Identify which cell holds the provided text, then report its (X, Y) central coordinate. 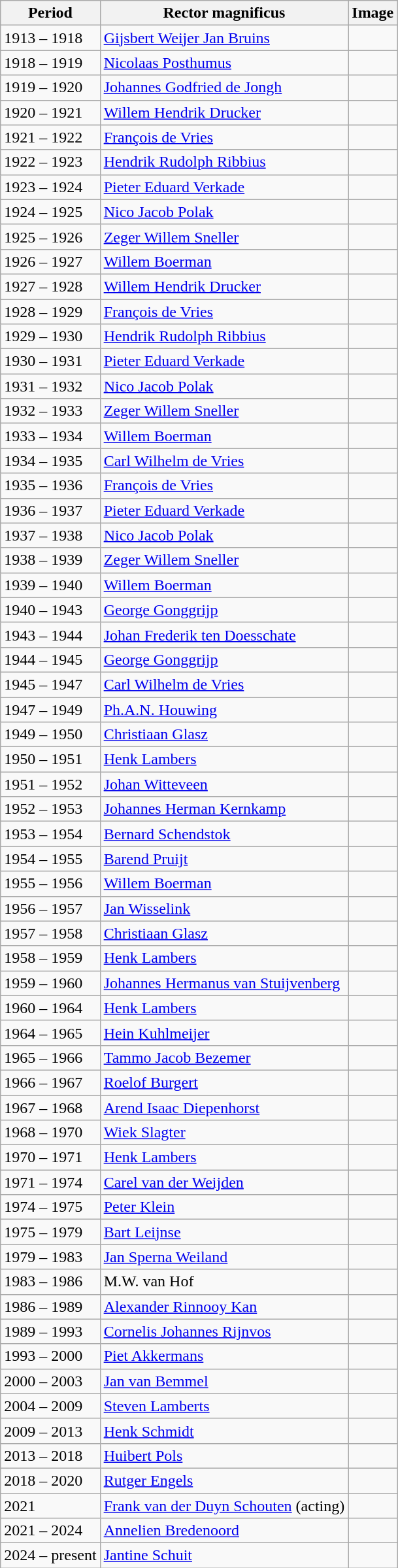
1986 – 1989 (50, 1307)
2013 – 2018 (50, 1456)
Roelof Burgert (224, 1082)
1954 – 1955 (50, 859)
Henk Schmidt (224, 1431)
1947 – 1949 (50, 709)
1958 – 1959 (50, 958)
1950 – 1951 (50, 759)
1951 – 1952 (50, 784)
1940 – 1943 (50, 610)
1957 – 1958 (50, 933)
1956 – 1957 (50, 909)
1964 – 1965 (50, 1033)
1929 – 1930 (50, 337)
1937 – 1938 (50, 535)
1966 – 1967 (50, 1082)
Alexander Rinnooy Kan (224, 1307)
Jan Wisselink (224, 909)
Huibert Pols (224, 1456)
1922 – 1923 (50, 162)
Steven Lamberts (224, 1406)
Carel van der Weijden (224, 1182)
1931 – 1932 (50, 386)
Wiek Slagter (224, 1133)
1945 – 1947 (50, 684)
Jan van Bemmel (224, 1381)
Annelien Bredenoord (224, 1531)
Jan Sperna Weiland (224, 1257)
1934 – 1935 (50, 461)
Ph.A.N. Houwing (224, 709)
M.W. van Hof (224, 1282)
1928 – 1929 (50, 312)
Arend Isaac Diepenhorst (224, 1108)
1943 – 1944 (50, 635)
Rector magnificus (224, 13)
1993 – 2000 (50, 1356)
Gijsbert Weijer Jan Bruins (224, 38)
Image (373, 13)
1967 – 1968 (50, 1108)
Piet Akkermans (224, 1356)
1953 – 1954 (50, 834)
1979 – 1983 (50, 1257)
Jantine Schuit (224, 1556)
1952 – 1953 (50, 809)
1983 – 1986 (50, 1282)
1944 – 1945 (50, 659)
Rutger Engels (224, 1480)
Barend Pruijt (224, 859)
1959 – 1960 (50, 983)
1927 – 1928 (50, 286)
2009 – 2013 (50, 1431)
1926 – 1927 (50, 261)
1932 – 1933 (50, 411)
1970 – 1971 (50, 1158)
2000 – 2003 (50, 1381)
Johannes Godfried de Jongh (224, 88)
Hein Kuhlmeijer (224, 1033)
1936 – 1937 (50, 510)
1930 – 1931 (50, 361)
Frank van der Duyn Schouten (acting) (224, 1505)
1989 – 1993 (50, 1331)
1933 – 1934 (50, 436)
1921 – 1922 (50, 137)
Peter Klein (224, 1207)
1960 – 1964 (50, 1008)
2024 – present (50, 1556)
1918 – 1919 (50, 63)
Johan Witteveen (224, 784)
1939 – 1940 (50, 585)
Johannes Hermanus van Stuijvenberg (224, 983)
Johan Frederik ten Doesschate (224, 635)
2021 (50, 1505)
1923 – 1924 (50, 187)
1935 – 1936 (50, 486)
Nicolaas Posthumus (224, 63)
1913 – 1918 (50, 38)
1938 – 1939 (50, 560)
1974 – 1975 (50, 1207)
1925 – 1926 (50, 237)
1971 – 1974 (50, 1182)
1920 – 1921 (50, 112)
Johannes Herman Kernkamp (224, 809)
2004 – 2009 (50, 1406)
1975 – 1979 (50, 1232)
2018 – 2020 (50, 1480)
Period (50, 13)
2021 – 2024 (50, 1531)
Bart Leijnse (224, 1232)
1949 – 1950 (50, 735)
1965 – 1966 (50, 1058)
Tammo Jacob Bezemer (224, 1058)
Bernard Schendstok (224, 834)
Cornelis Johannes Rijnvos (224, 1331)
1968 – 1970 (50, 1133)
1919 – 1920 (50, 88)
1955 – 1956 (50, 884)
1924 – 1925 (50, 212)
